For the text-containing cell, return its midpoint in [x, y] coordinate format. 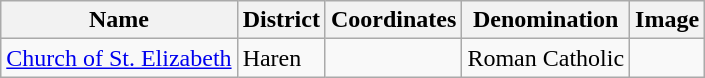
Roman Catholic [546, 58]
Haren [281, 58]
Name [119, 20]
District [281, 20]
Denomination [546, 20]
Image [668, 20]
Church of St. Elizabeth [119, 58]
Coordinates [393, 20]
